Search for the cell housing the specified text and yield its (X, Y) center coordinate. 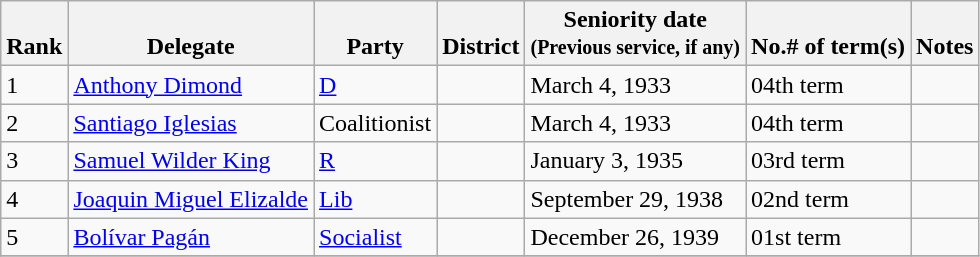
Seniority date(Previous service, if any) (636, 34)
Lib (376, 199)
Delegate (191, 34)
Samuel Wilder King (191, 161)
Joaquin Miguel Elizalde (191, 199)
Notes (945, 34)
Socialist (376, 237)
5 (34, 237)
Santiago Iglesias (191, 123)
Coalitionist (376, 123)
2 (34, 123)
No.# of term(s) (828, 34)
3 (34, 161)
District (481, 34)
September 29, 1938 (636, 199)
1 (34, 85)
Bolívar Pagán (191, 237)
Anthony Dimond (191, 85)
01st term (828, 237)
03rd term (828, 161)
R (376, 161)
Rank (34, 34)
02nd term (828, 199)
Party (376, 34)
D (376, 85)
January 3, 1935 (636, 161)
December 26, 1939 (636, 237)
4 (34, 199)
